Output the [x, y] coordinate of the center of the cell containing the given text.  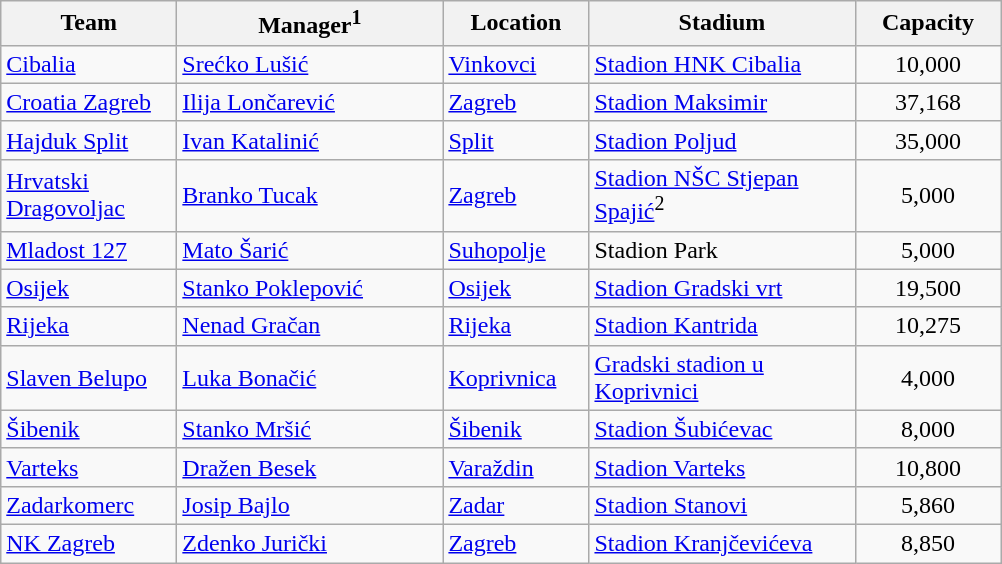
Varteks [89, 467]
10,800 [928, 467]
Split [516, 140]
Stadion Poljud [722, 140]
Dražen Besek [310, 467]
Josip Bajlo [310, 505]
Stadion Šubićevac [722, 429]
Stadium [722, 24]
Suhopolje [516, 250]
Srećko Lušić [310, 64]
Stadion Kranjčevićeva [722, 543]
Cibalia [89, 64]
Zdenko Jurički [310, 543]
Mladost 127 [89, 250]
37,168 [928, 102]
Vinkovci [516, 64]
8,000 [928, 429]
Stadion Gradski vrt [722, 288]
4,000 [928, 378]
Slaven Belupo [89, 378]
Stadion NŠC Stjepan Spajić2 [722, 195]
Ivan Katalinić [310, 140]
Hrvatski Dragovoljac [89, 195]
Stadion Stanovi [722, 505]
Branko Tucak [310, 195]
Zadar [516, 505]
19,500 [928, 288]
Mato Šarić [310, 250]
Stadion Kantrida [722, 326]
Stanko Mršić [310, 429]
Koprivnica [516, 378]
Team [89, 24]
Capacity [928, 24]
Stadion Park [722, 250]
Nenad Gračan [310, 326]
Gradski stadion u Koprivnici [722, 378]
Stadion Varteks [722, 467]
Varaždin [516, 467]
Stanko Poklepović [310, 288]
10,275 [928, 326]
Manager1 [310, 24]
Zadarkomerc [89, 505]
Location [516, 24]
10,000 [928, 64]
35,000 [928, 140]
5,860 [928, 505]
Ilija Lončarević [310, 102]
Stadion Maksimir [722, 102]
Luka Bonačić [310, 378]
Stadion HNK Cibalia [722, 64]
NK Zagreb [89, 543]
Croatia Zagreb [89, 102]
8,850 [928, 543]
Hajduk Split [89, 140]
